Output the (X, Y) coordinate of the center of the cell containing the given text.  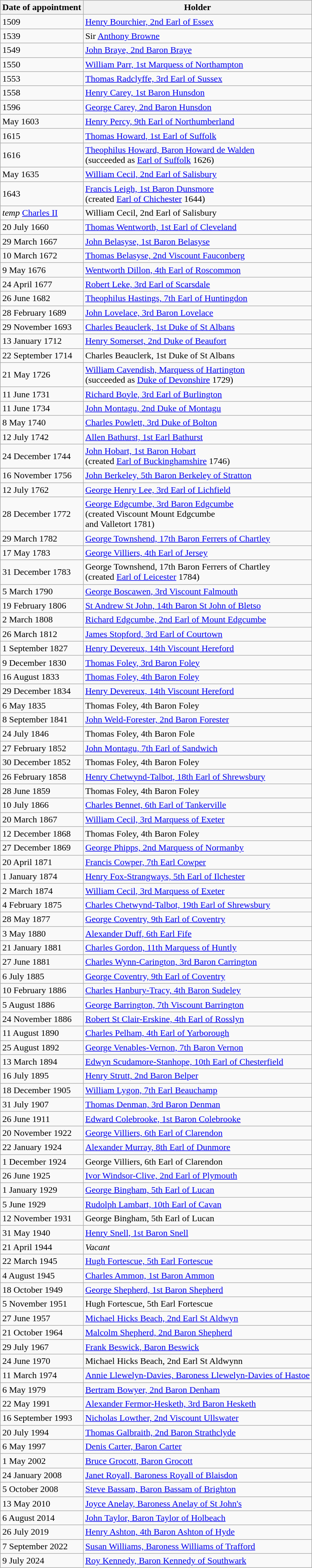
28 December 1772 (42, 514)
20 July 1660 (42, 227)
24 July 1846 (42, 734)
Thomas Belasyse, 2nd Viscount Fauconberg (198, 256)
24 April 1677 (42, 284)
5 October 2008 (42, 1489)
George Edgcumbe, 3rd Baron Edgcumbe (created Viscount Mount Edgcumbe and Valletort 1781) (198, 514)
1643 (42, 193)
1539 (42, 36)
Michael Hicks Beach, 2nd Earl St Aldwyn (198, 1318)
27 December 1869 (42, 848)
John Braye, 2nd Baron Braye (198, 50)
31 July 1907 (42, 1104)
Henry Chetwynd-Talbot, 18th Earl of Shrewsbury (198, 777)
Robert St Clair-Erskine, 4th Earl of Rosslyn (198, 1019)
16 August 1833 (42, 677)
Denis Carter, Baron Carter (198, 1447)
John Montagu, 2nd Duke of Montagu (198, 408)
Bertram Bowyer, 2nd Baron Denham (198, 1390)
6 May 1997 (42, 1447)
John Lovelace, 3rd Baron Lovelace (198, 313)
Henry Carey, 1st Baron Hunsdon (198, 93)
19 February 1806 (42, 606)
Nicholas Lowther, 2nd Viscount Ullswater (198, 1418)
29 November 1693 (42, 327)
1550 (42, 64)
6 May 1979 (42, 1390)
Henry Fox-Strangways, 5th Earl of Ilchester (198, 876)
John Taylor, Baron Taylor of Holbeach (198, 1518)
Francis Leigh, 1st Baron Dunsmore (created Earl of Chichester 1644) (198, 193)
5 November 1951 (42, 1304)
20 July 1994 (42, 1432)
Charles Powlett, 3rd Duke of Bolton (198, 422)
May 1603 (42, 121)
Bruce Grocott, Baron Grocott (198, 1461)
1 January 1929 (42, 1190)
1 January 1874 (42, 876)
Roy Kennedy, Baron Kennedy of Southwark (198, 1561)
6 May 1835 (42, 705)
3 May 1880 (42, 934)
Richard Boyle, 3rd Earl of Burlington (198, 394)
26 March 1812 (42, 634)
11 June 1734 (42, 408)
John Hobart, 1st Baron Hobart (created Earl of Buckinghamshire 1746) (198, 456)
1615 (42, 136)
25 August 1892 (42, 1047)
28 February 1689 (42, 313)
27 June 1881 (42, 962)
Ivor Windsor-Clive, 2nd Earl of Plymouth (198, 1176)
1596 (42, 107)
John Belasyse, 1st Baron Belasyse (198, 242)
6 August 2014 (42, 1518)
1509 (42, 22)
1553 (42, 79)
Sir Anthony Browne (198, 36)
Charles Bennet, 6th Earl of Tankerville (198, 805)
11 June 1731 (42, 394)
William Cavendish, Marquess of Hartington (succeeded as Duke of Devonshire 1729) (198, 374)
27 June 1957 (42, 1318)
Rudolph Lambart, 10th Earl of Cavan (198, 1204)
28 June 1859 (42, 791)
26 June 1925 (42, 1176)
12 November 1931 (42, 1219)
Allen Bathurst, 1st Earl Bathurst (198, 437)
George Villiers, 4th Earl of Jersey (198, 553)
2 March 1808 (42, 620)
1616 (42, 155)
Michael Hicks Beach, 2nd Earl St Aldwynn (198, 1361)
29 March 1782 (42, 539)
Henry Percy, 9th Earl of Northumberland (198, 121)
John Weld-Forester, 2nd Baron Forester (198, 720)
10 July 1866 (42, 805)
Thomas Radclyffe, 3rd Earl of Sussex (198, 79)
8 September 1841 (42, 720)
Charles Hanbury-Tracy, 4th Baron Sudeley (198, 991)
Henry Strutt, 2nd Baron Belper (198, 1076)
Susan Williams, Baroness Williams of Trafford (198, 1546)
4 August 1945 (42, 1276)
John Montagu, 7th Earl of Sandwich (198, 748)
26 June 1911 (42, 1119)
22 May 1991 (42, 1404)
1 May 2002 (42, 1461)
William Lygon, 7th Earl Beauchamp (198, 1090)
12 July 1762 (42, 490)
6 July 1885 (42, 976)
7 September 2022 (42, 1546)
George Carey, 2nd Baron Hunsdon (198, 107)
George Townshend, 17th Baron Ferrers of Chartley (198, 539)
Robert Leke, 3rd Earl of Scarsdale (198, 284)
11 August 1890 (42, 1033)
Vacant (198, 1247)
William Parr, 1st Marquess of Northampton (198, 64)
Frank Beswick, Baron Beswick (198, 1347)
24 June 1970 (42, 1361)
Alexander Fermor-Hesketh, 3rd Baron Hesketh (198, 1404)
Henry Ashton, 4th Baron Ashton of Hyde (198, 1532)
18 October 1949 (42, 1290)
26 June 1682 (42, 298)
16 November 1756 (42, 476)
Malcolm Shepherd, 2nd Baron Shepherd (198, 1332)
17 May 1783 (42, 553)
24 January 2008 (42, 1475)
Thomas Foley, 3rd Baron Foley (198, 662)
St Andrew St John, 14th Baron St John of Bletso (198, 606)
24 December 1744 (42, 456)
9 July 2024 (42, 1561)
22 September 1714 (42, 355)
Joyce Anelay, Baroness Anelay of St John's (198, 1504)
Alexander Duff, 6th Earl Fife (198, 934)
Theophilus Howard, Baron Howard de Walden (succeeded as Earl of Suffolk 1626) (198, 155)
29 December 1834 (42, 691)
13 March 1894 (42, 1062)
16 July 1895 (42, 1076)
1 September 1827 (42, 648)
10 March 1672 (42, 256)
10 February 1886 (42, 991)
29 July 1967 (42, 1347)
13 January 1712 (42, 341)
Holder (198, 7)
George Townshend, 17th Baron Ferrers of Chartley (created Earl of Leicester 1784) (198, 572)
John Berkeley, 5th Baron Berkeley of Stratton (198, 476)
George Shepherd, 1st Baron Shepherd (198, 1290)
18 December 1905 (42, 1090)
22 January 1924 (42, 1147)
Wentworth Dillon, 4th Earl of Roscommon (198, 270)
31 December 1783 (42, 572)
James Stopford, 3rd Earl of Courtown (198, 634)
Alexander Murray, 8th Earl of Dunmore (198, 1147)
5 June 1929 (42, 1204)
24 November 1886 (42, 1019)
26 July 2019 (42, 1532)
9 December 1830 (42, 662)
21 April 1944 (42, 1247)
16 September 1993 (42, 1418)
8 May 1740 (42, 422)
Charles Pelham, 4th Earl of Yarborough (198, 1033)
Richard Edgcumbe, 2nd Earl of Mount Edgcumbe (198, 620)
28 May 1877 (42, 919)
Francis Cowper, 7th Earl Cowper (198, 862)
Henry Somerset, 2nd Duke of Beaufort (198, 341)
George Phipps, 2nd Marquess of Normanby (198, 848)
12 July 1742 (42, 437)
2 March 1874 (42, 891)
Thomas Denman, 3rd Baron Denman (198, 1104)
Charles Chetwynd-Talbot, 19th Earl of Shrewsbury (198, 905)
13 May 2010 (42, 1504)
27 February 1852 (42, 748)
Charles Gordon, 11th Marquess of Huntly (198, 948)
temp Charles II (42, 213)
1 December 1924 (42, 1161)
5 August 1886 (42, 1005)
Henry Bourchier, 2nd Earl of Essex (198, 22)
Henry Snell, 1st Baron Snell (198, 1233)
Janet Royall, Baroness Royall of Blaisdon (198, 1475)
22 March 1945 (42, 1261)
Thomas Howard, 1st Earl of Suffolk (198, 136)
30 December 1852 (42, 762)
21 May 1726 (42, 374)
Edwyn Scudamore-Stanhope, 10th Earl of Chesterfield (198, 1062)
20 March 1867 (42, 819)
Theophilus Hastings, 7th Earl of Huntingdon (198, 298)
9 May 1676 (42, 270)
4 February 1875 (42, 905)
1558 (42, 93)
George Boscawen, 3rd Viscount Falmouth (198, 591)
Steve Bassam, Baron Bassam of Brighton (198, 1489)
1549 (42, 50)
Thomas Foley, 4th Baron Fole (198, 734)
Charles Wynn-Carington, 3rd Baron Carrington (198, 962)
Thomas Wentworth, 1st Earl of Cleveland (198, 227)
12 December 1868 (42, 834)
Date of appointment (42, 7)
20 April 1871 (42, 862)
29 March 1667 (42, 242)
21 January 1881 (42, 948)
11 March 1974 (42, 1375)
Thomas Galbraith, 2nd Baron Strathclyde (198, 1432)
20 November 1922 (42, 1133)
George Barrington, 7th Viscount Barrington (198, 1005)
George Henry Lee, 3rd Earl of Lichfield (198, 490)
Annie Llewelyn-Davies, Baroness Llewelyn-Davies of Hastoe (198, 1375)
Charles Ammon, 1st Baron Ammon (198, 1276)
May 1635 (42, 174)
31 May 1940 (42, 1233)
George Venables-Vernon, 7th Baron Vernon (198, 1047)
5 March 1790 (42, 591)
Edward Colebrooke, 1st Baron Colebrooke (198, 1119)
26 February 1858 (42, 777)
21 October 1964 (42, 1332)
